Return the [X, Y] coordinate for the center point of the cell that contains the specified text.  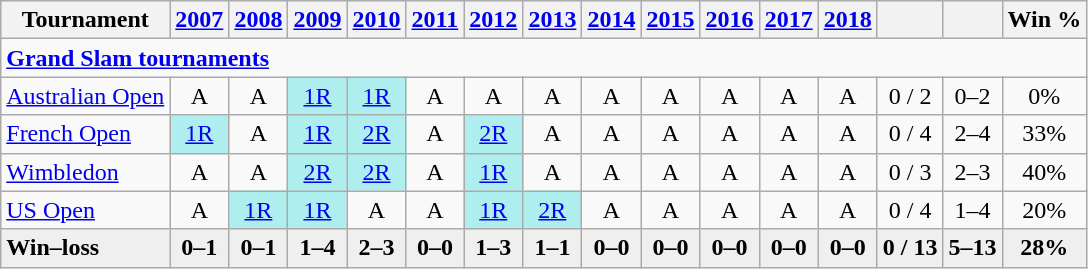
2013 [552, 20]
French Open [86, 134]
0 / 2 [910, 96]
2010 [376, 20]
2012 [494, 20]
2009 [318, 20]
33% [1044, 134]
Win–loss [86, 248]
0 / 3 [910, 172]
2017 [788, 20]
1–3 [494, 248]
0 / 13 [910, 248]
2007 [200, 20]
Wimbledon [86, 172]
2015 [670, 20]
28% [1044, 248]
2–4 [972, 134]
Grand Slam tournaments [544, 58]
2011 [435, 20]
40% [1044, 172]
Win % [1044, 20]
0% [1044, 96]
2018 [848, 20]
0–2 [972, 96]
2008 [258, 20]
US Open [86, 210]
Australian Open [86, 96]
2014 [612, 20]
2016 [730, 20]
1–1 [552, 248]
20% [1044, 210]
5–13 [972, 248]
Tournament [86, 20]
